Return the [x, y] coordinate for the center point of the cell that contains the specified text.  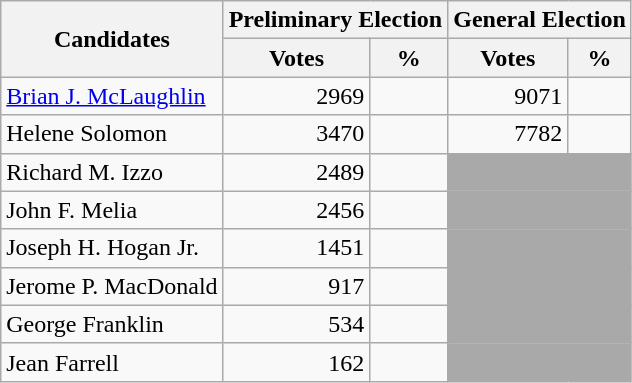
7782 [508, 134]
2456 [296, 210]
1451 [296, 248]
Preliminary Election [336, 20]
3470 [296, 134]
2969 [296, 96]
John F. Melia [112, 210]
Brian J. McLaughlin [112, 96]
Joseph H. Hogan Jr. [112, 248]
534 [296, 324]
9071 [508, 96]
917 [296, 286]
2489 [296, 172]
Richard M. Izzo [112, 172]
George Franklin [112, 324]
Jerome P. MacDonald [112, 286]
162 [296, 362]
Jean Farrell [112, 362]
Helene Solomon [112, 134]
Candidates [112, 39]
General Election [540, 20]
